Search for the cell housing the specified text and yield its (x, y) center coordinate. 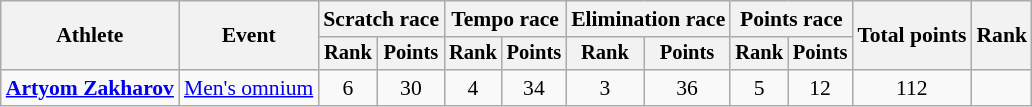
Scratch race (381, 19)
Artyom Zakharov (90, 88)
Points race (791, 19)
36 (688, 88)
Elimination race (648, 19)
Event (248, 36)
6 (348, 88)
3 (605, 88)
12 (820, 88)
Athlete (90, 36)
112 (912, 88)
5 (759, 88)
Total points (912, 36)
34 (534, 88)
Tempo race (505, 19)
Men's omnium (248, 88)
4 (473, 88)
30 (411, 88)
